Locate the cell with the specified text and output its [X, Y] center coordinate. 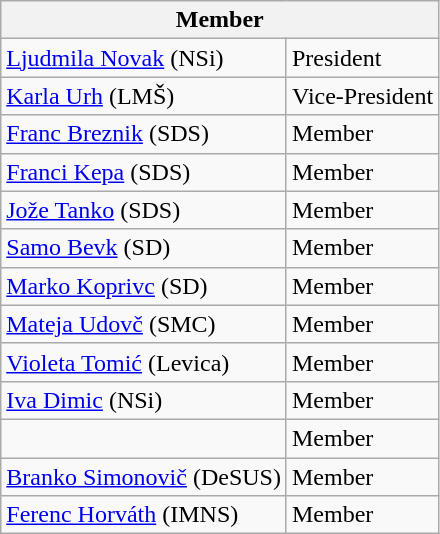
Marko Koprivc (SD) [144, 286]
Franci Kepa (SDS) [144, 172]
Ferenc Horváth (IMNS) [144, 515]
Jože Tanko (SDS) [144, 210]
Violeta Tomić (Levica) [144, 362]
Vice-President [362, 96]
Karla Urh (LMŠ) [144, 96]
Samo Bevk (SD) [144, 248]
President [362, 58]
Branko Simonovič (DeSUS) [144, 477]
Mateja Udovč (SMC) [144, 324]
Iva Dimic (NSi) [144, 400]
Franc Breznik (SDS) [144, 134]
Ljudmila Novak (NSi) [144, 58]
